Find where the given text appears and provide that cell's center as [x, y] coordinate. 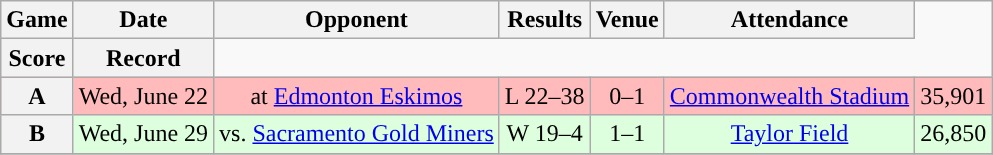
Wed, June 29 [143, 134]
35,901 [954, 96]
Record [143, 58]
W 19–4 [544, 134]
Taylor Field [789, 134]
26,850 [954, 134]
Date [143, 20]
at Edmonton Eskimos [357, 96]
Game [37, 20]
Score [37, 58]
Attendance [789, 20]
Results [544, 20]
Venue [627, 20]
Opponent [357, 20]
B [37, 134]
Commonwealth Stadium [789, 96]
1–1 [627, 134]
vs. Sacramento Gold Miners [357, 134]
0–1 [627, 96]
Wed, June 22 [143, 96]
L 22–38 [544, 96]
A [37, 96]
